Identify which cell holds the provided text, then report its [X, Y] central coordinate. 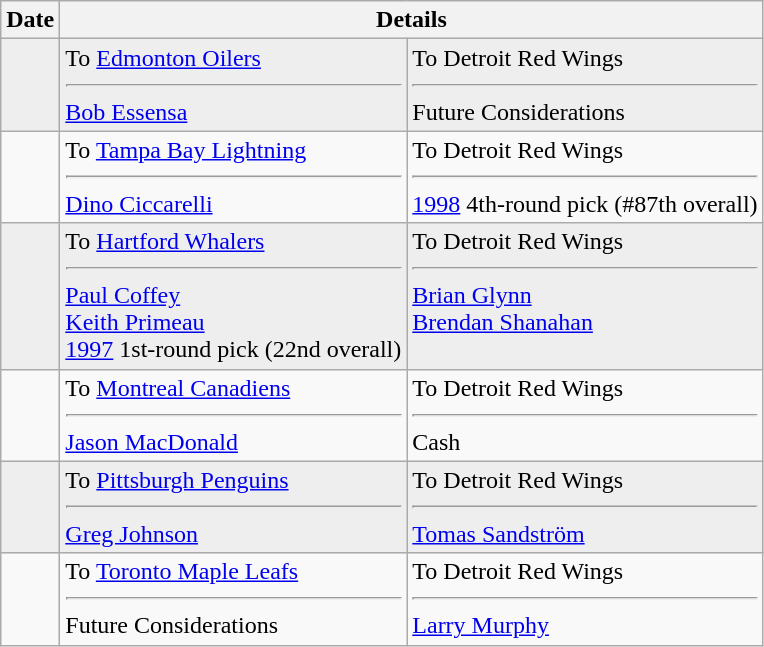
To Detroit Red WingsCash [585, 415]
To Tampa Bay LightningDino Ciccarelli [234, 177]
To Toronto Maple LeafsFuture Considerations [234, 599]
To Detroit Red WingsTomas Sandström [585, 507]
Date [30, 20]
To Detroit Red Wings1998 4th-round pick (#87th overall) [585, 177]
To Detroit Red WingsBrian GlynnBrendan Shanahan [585, 296]
To Detroit Red WingsFuture Considerations [585, 85]
To Montreal CanadiensJason MacDonald [234, 415]
To Hartford WhalersPaul CoffeyKeith Primeau1997 1st-round pick (22nd overall) [234, 296]
Details [412, 20]
To Detroit Red WingsLarry Murphy [585, 599]
To Pittsburgh PenguinsGreg Johnson [234, 507]
To Edmonton OilersBob Essensa [234, 85]
